Locate the cell with the specified text and output its [X, Y] center coordinate. 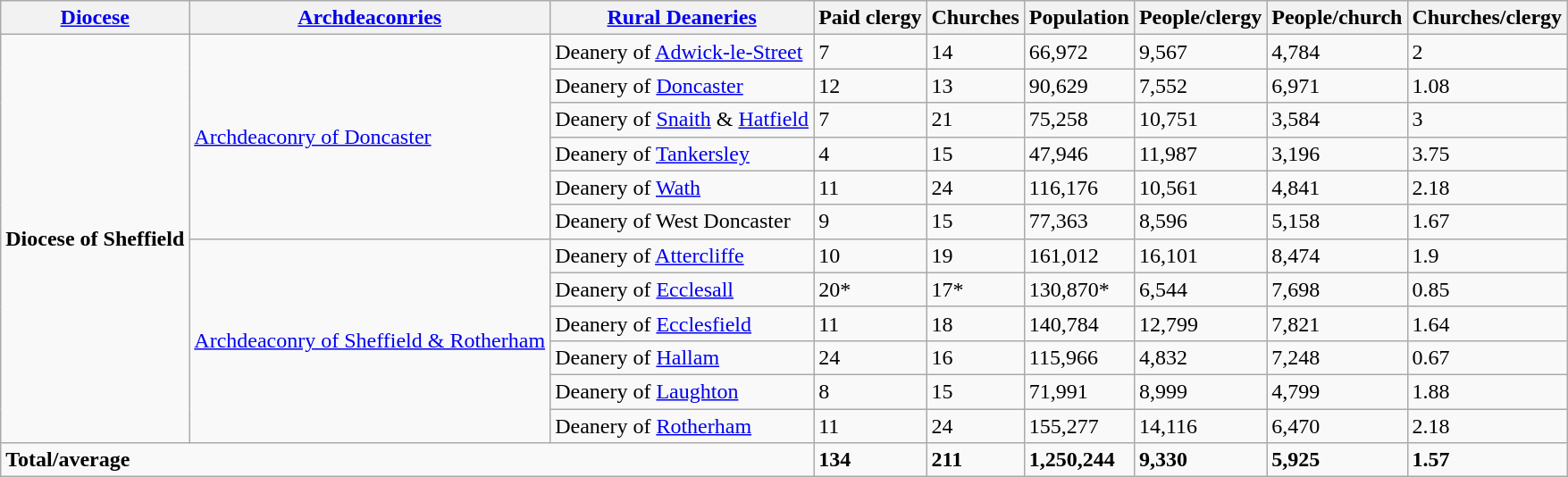
3.75 [1487, 154]
Paid clergy [870, 18]
Archdeaconry of Sheffield & Rotherham [370, 340]
8,999 [1200, 391]
4,799 [1337, 391]
75,258 [1079, 120]
9 [870, 222]
66,972 [1079, 52]
17* [976, 289]
7,821 [1337, 323]
1.57 [1487, 460]
Deanery of Tankersley [683, 154]
16,101 [1200, 255]
9,567 [1200, 52]
161,012 [1079, 255]
8 [870, 391]
1.64 [1487, 323]
12,799 [1200, 323]
Deanery of Snaith & Hatfield [683, 120]
Deanery of Laughton [683, 391]
4,784 [1337, 52]
Churches/clergy [1487, 18]
14 [976, 52]
0.67 [1487, 357]
11,987 [1200, 154]
Deanery of Wath [683, 188]
1.9 [1487, 255]
4 [870, 154]
Deanery of West Doncaster [683, 222]
1,250,244 [1079, 460]
Total/average [407, 460]
134 [870, 460]
1.88 [1487, 391]
Deanery of Doncaster [683, 86]
7,698 [1337, 289]
3,196 [1337, 154]
9,330 [1200, 460]
16 [976, 357]
20* [870, 289]
130,870* [1079, 289]
Diocese of Sheffield [95, 239]
2 [1487, 52]
140,784 [1079, 323]
10 [870, 255]
Archdeaconries [370, 18]
90,629 [1079, 86]
116,176 [1079, 188]
Churches [976, 18]
10,751 [1200, 120]
Deanery of Rotherham [683, 426]
77,363 [1079, 222]
5,158 [1337, 222]
Archdeaconry of Doncaster [370, 137]
47,946 [1079, 154]
14,116 [1200, 426]
3 [1487, 120]
People/clergy [1200, 18]
7,552 [1200, 86]
Deanery of Attercliffe [683, 255]
19 [976, 255]
3,584 [1337, 120]
71,991 [1079, 391]
211 [976, 460]
13 [976, 86]
Deanery of Ecclesfield [683, 323]
21 [976, 120]
Deanery of Hallam [683, 357]
1.08 [1487, 86]
18 [976, 323]
115,966 [1079, 357]
1.67 [1487, 222]
7,248 [1337, 357]
Deanery of Adwick-le-Street [683, 52]
People/church [1337, 18]
4,841 [1337, 188]
4,832 [1200, 357]
8,474 [1337, 255]
Deanery of Ecclesall [683, 289]
Rural Deaneries [683, 18]
8,596 [1200, 222]
5,925 [1337, 460]
Diocese [95, 18]
12 [870, 86]
10,561 [1200, 188]
6,470 [1337, 426]
Population [1079, 18]
0.85 [1487, 289]
155,277 [1079, 426]
6,544 [1200, 289]
6,971 [1337, 86]
